Detect which cell encompasses the target text, then output its [x, y] center coordinate. 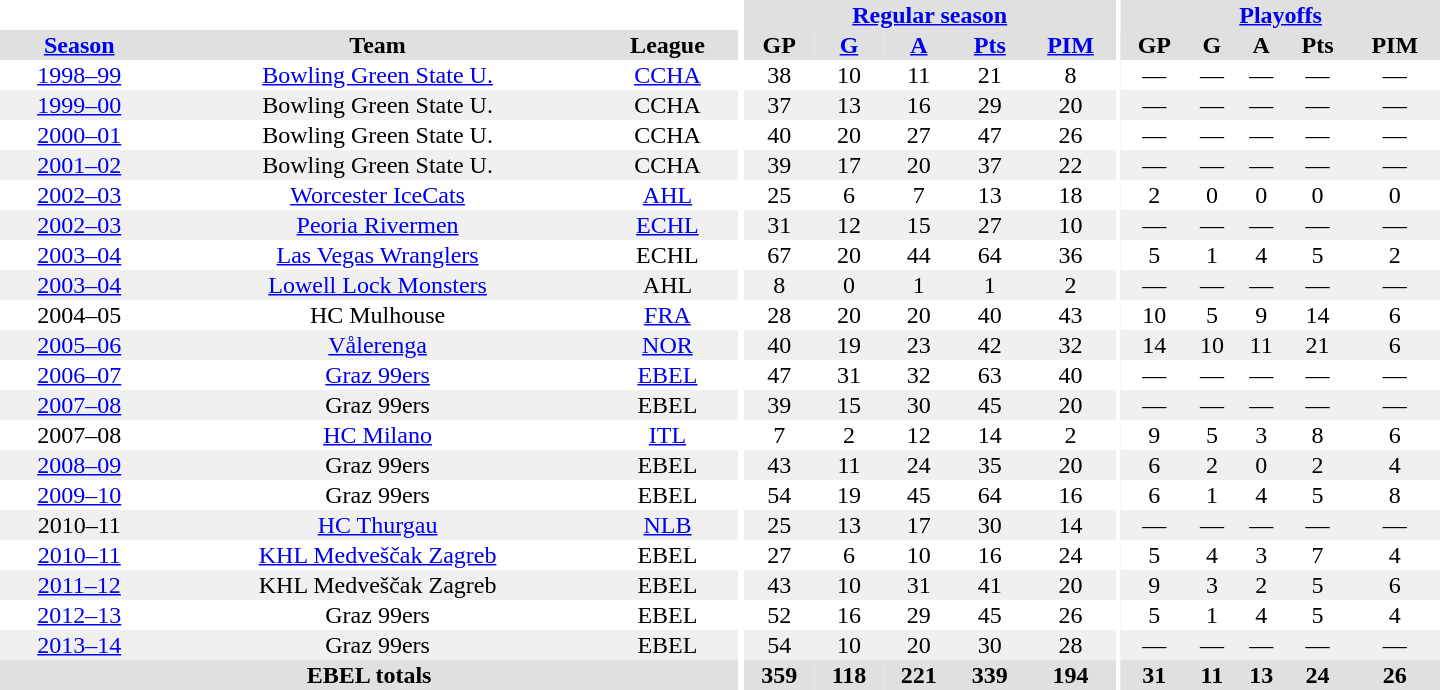
44 [918, 255]
2004–05 [79, 315]
EBEL totals [369, 675]
1999–00 [79, 105]
118 [850, 675]
52 [780, 615]
2001–02 [79, 165]
22 [1070, 165]
Lowell Lock Monsters [377, 285]
League [668, 45]
2009–10 [79, 495]
2011–12 [79, 585]
42 [990, 345]
2013–14 [79, 645]
35 [990, 465]
67 [780, 255]
2008–09 [79, 465]
18 [1070, 195]
ITL [668, 435]
359 [780, 675]
HC Thurgau [377, 525]
1998–99 [79, 75]
2012–13 [79, 615]
2000–01 [79, 135]
Playoffs [1280, 15]
HC Mulhouse [377, 315]
Peoria Rivermen [377, 225]
36 [1070, 255]
NOR [668, 345]
2006–07 [79, 375]
Vålerenga [377, 345]
Regular season [930, 15]
41 [990, 585]
194 [1070, 675]
HC Milano [377, 435]
Team [377, 45]
221 [918, 675]
Season [79, 45]
339 [990, 675]
38 [780, 75]
Worcester IceCats [377, 195]
23 [918, 345]
Las Vegas Wranglers [377, 255]
NLB [668, 525]
2005–06 [79, 345]
FRA [668, 315]
63 [990, 375]
